Capture the cell that displays the provided text and extract its (x, y) central coordinate. 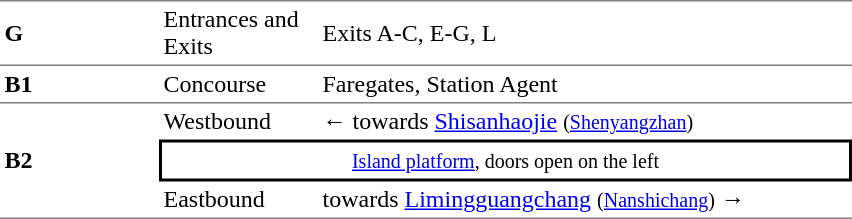
Westbound (238, 122)
Exits A-C, E-G, L (585, 33)
Entrances and Exits (238, 33)
B1 (80, 85)
Faregates, Station Agent (585, 85)
Island platform, doors open on the left (506, 161)
Concourse (238, 85)
G (80, 33)
← towards Shisanhaojie (Shenyangzhan) (585, 122)
